Capture the cell that displays the provided text and extract its [x, y] central coordinate. 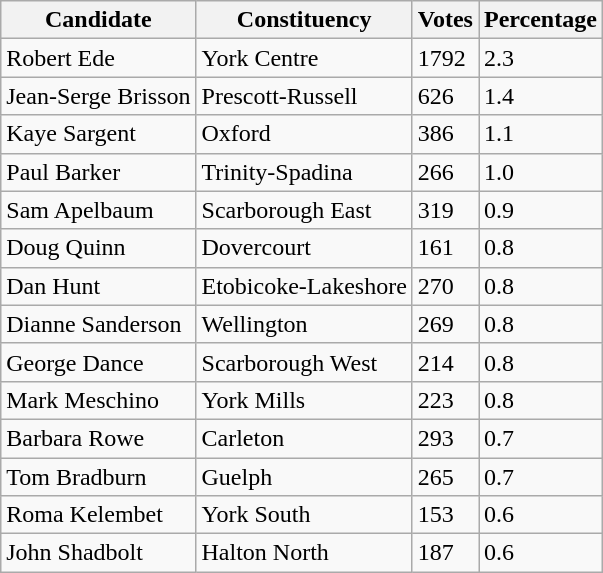
293 [445, 438]
Wellington [304, 324]
153 [445, 515]
386 [445, 134]
Jean-Serge Brisson [98, 96]
Kaye Sargent [98, 134]
Dovercourt [304, 248]
161 [445, 248]
269 [445, 324]
John Shadbolt [98, 553]
Constituency [304, 20]
Paul Barker [98, 172]
Roma Kelembet [98, 515]
Scarborough West [304, 362]
Sam Apelbaum [98, 210]
Halton North [304, 553]
214 [445, 362]
Carleton [304, 438]
Candidate [98, 20]
1.1 [540, 134]
Prescott-Russell [304, 96]
Scarborough East [304, 210]
223 [445, 400]
Oxford [304, 134]
270 [445, 286]
Doug Quinn [98, 248]
Robert Ede [98, 58]
1.4 [540, 96]
York Centre [304, 58]
Dianne Sanderson [98, 324]
George Dance [98, 362]
York Mills [304, 400]
Votes [445, 20]
265 [445, 477]
York South [304, 515]
Etobicoke-Lakeshore [304, 286]
Percentage [540, 20]
Guelph [304, 477]
0.9 [540, 210]
1792 [445, 58]
2.3 [540, 58]
Trinity-Spadina [304, 172]
1.0 [540, 172]
Mark Meschino [98, 400]
187 [445, 553]
626 [445, 96]
319 [445, 210]
Tom Bradburn [98, 477]
Dan Hunt [98, 286]
Barbara Rowe [98, 438]
266 [445, 172]
